Identify which cell holds the provided text, then report its [x, y] central coordinate. 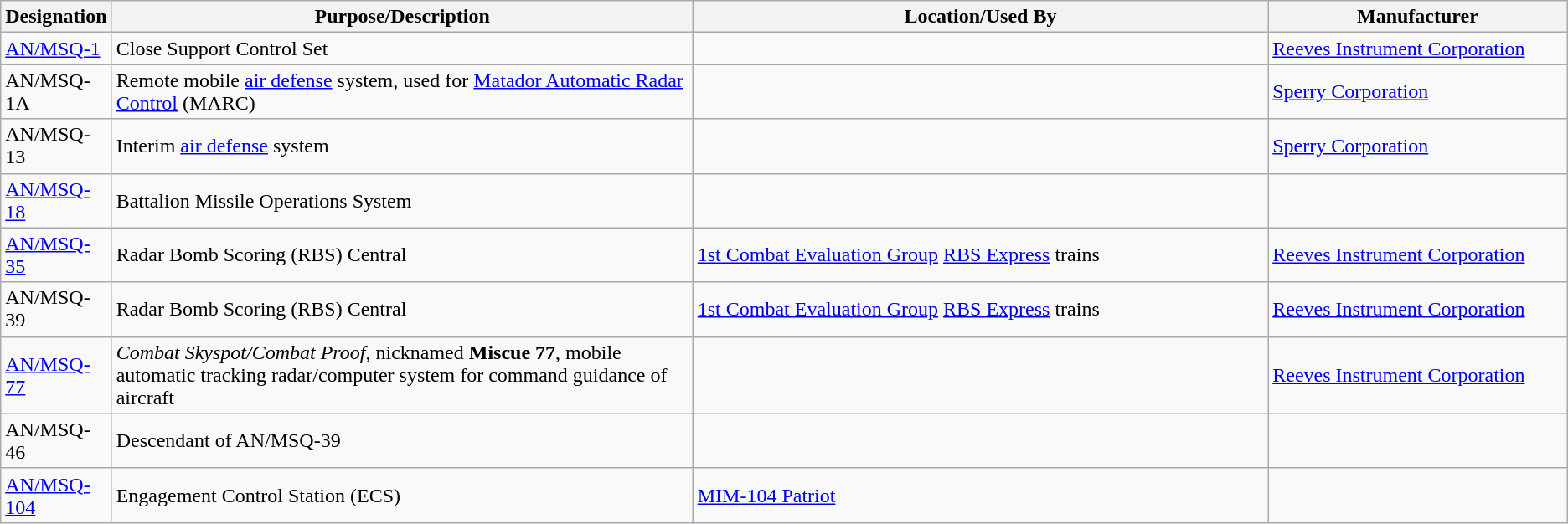
Manufacturer [1418, 17]
Close Support Control Set [402, 49]
AN/MSQ-13 [56, 146]
AN/MSQ-46 [56, 440]
Interim air defense system [402, 146]
Purpose/Description [402, 17]
Battalion Missile Operations System [402, 201]
Combat Skyspot/Combat Proof, nicknamed Miscue 77, mobile automatic tracking radar/computer system for command guidance of aircraft [402, 375]
MIM-104 Patriot [980, 496]
AN/MSQ-39 [56, 310]
Remote mobile air defense system, used for Matador Automatic Radar Control (MARC) [402, 92]
AN/MSQ-1A [56, 92]
AN/MSQ-104 [56, 496]
AN/MSQ-35 [56, 254]
AN/MSQ-18 [56, 201]
Location/Used By [980, 17]
AN/MSQ-1 [56, 49]
AN/MSQ-77 [56, 375]
Descendant of AN/MSQ-39 [402, 440]
Engagement Control Station (ECS) [402, 496]
Designation [56, 17]
